Scan for the cell matching the given text and deliver its (X, Y) coordinate at center. 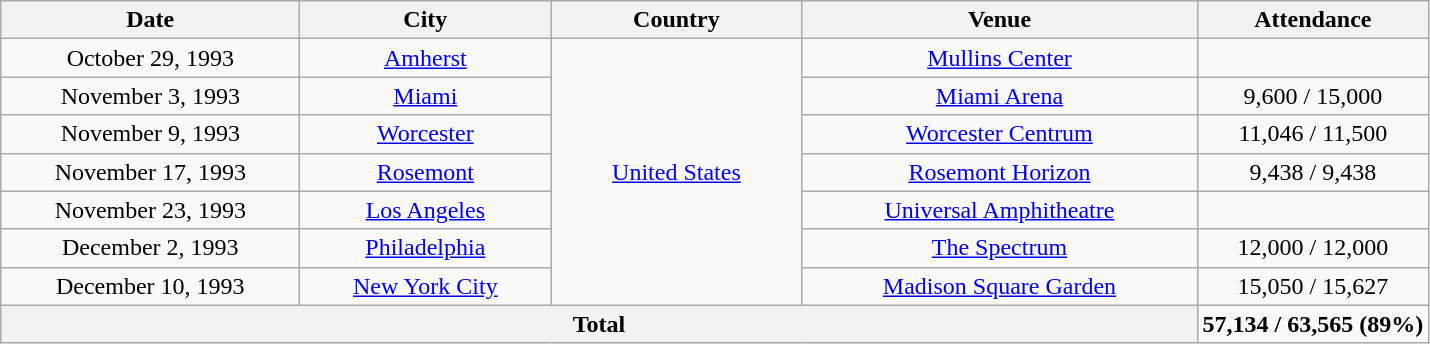
Worcester Centrum (1000, 134)
Date (150, 20)
15,050 / 15,627 (1313, 286)
Miami Arena (1000, 96)
9,438 / 9,438 (1313, 172)
Worcester (426, 134)
Los Angeles (426, 210)
United States (676, 172)
9,600 / 15,000 (1313, 96)
New York City (426, 286)
57,134 / 63,565 (89%) (1313, 324)
Philadelphia (426, 248)
Venue (1000, 20)
Miami (426, 96)
The Spectrum (1000, 248)
November 17, 1993 (150, 172)
11,046 / 11,500 (1313, 134)
Universal Amphitheatre (1000, 210)
Rosemont (426, 172)
Total (599, 324)
Mullins Center (1000, 58)
Madison Square Garden (1000, 286)
December 2, 1993 (150, 248)
Rosemont Horizon (1000, 172)
12,000 / 12,000 (1313, 248)
Amherst (426, 58)
October 29, 1993 (150, 58)
December 10, 1993 (150, 286)
November 23, 1993 (150, 210)
City (426, 20)
Country (676, 20)
Attendance (1313, 20)
November 3, 1993 (150, 96)
November 9, 1993 (150, 134)
